Identify which cell holds the provided text, then report its [X, Y] central coordinate. 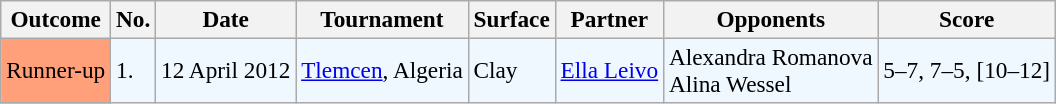
Date [226, 19]
1. [134, 70]
Tlemcen, Algeria [382, 70]
Score [967, 19]
Alexandra Romanova Alina Wessel [771, 70]
No. [134, 19]
Clay [512, 70]
5–7, 7–5, [10–12] [967, 70]
Tournament [382, 19]
Partner [609, 19]
Runner-up [56, 70]
Ella Leivo [609, 70]
Surface [512, 19]
Opponents [771, 19]
12 April 2012 [226, 70]
Outcome [56, 19]
